Extract the [X, Y] coordinate from the center of the cell holding the provided text.  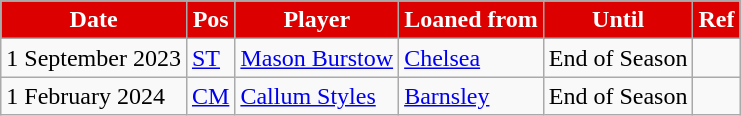
1 February 2024 [94, 96]
Ref [716, 20]
Barnsley [472, 96]
Chelsea [472, 58]
Mason Burstow [317, 58]
Loaned from [472, 20]
Callum Styles [317, 96]
Pos [210, 20]
Date [94, 20]
1 September 2023 [94, 58]
CM [210, 96]
Player [317, 20]
ST [210, 58]
Until [618, 20]
